Return the [X, Y] coordinate for the center point of the cell that contains the specified text.  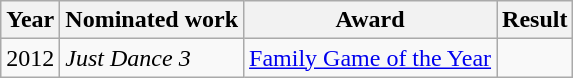
2012 [30, 58]
Award [370, 20]
Result [535, 20]
Family Game of the Year [370, 58]
Nominated work [152, 20]
Just Dance 3 [152, 58]
Year [30, 20]
